From the cell containing the given text, extract its center point as (x, y) coordinate. 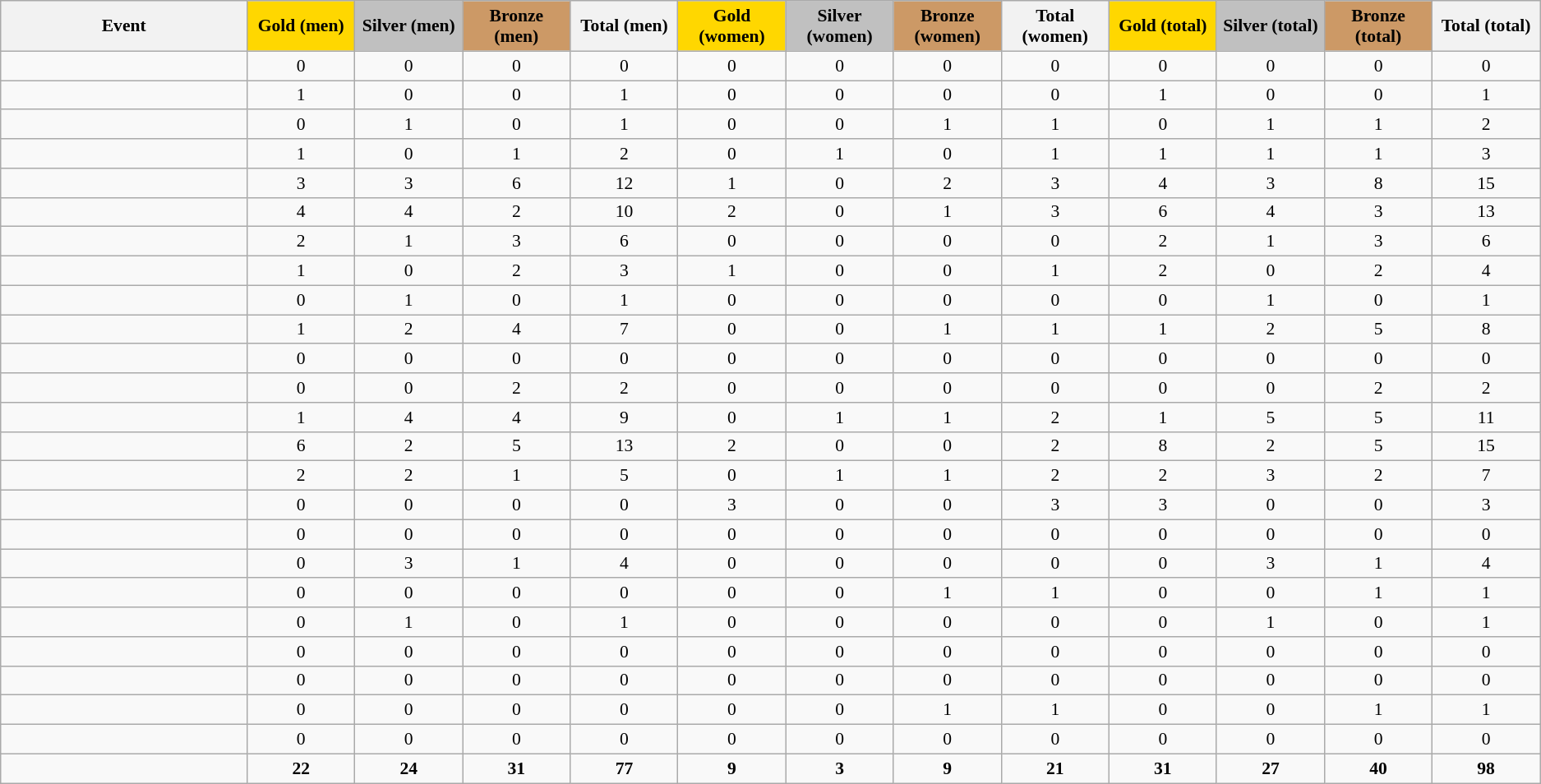
27 (1271, 768)
Gold (women) (731, 26)
Gold (men) (301, 26)
40 (1377, 768)
Silver (women) (840, 26)
98 (1486, 768)
Silver (total) (1271, 26)
24 (409, 768)
Bronze (women) (947, 26)
22 (301, 768)
21 (1055, 768)
Bronze (men) (516, 26)
Total (men) (625, 26)
Event (124, 26)
12 (625, 183)
Gold (total) (1162, 26)
Total (total) (1486, 26)
Silver (men) (409, 26)
11 (1486, 417)
77 (625, 768)
Bronze (total) (1377, 26)
10 (625, 212)
Total (women) (1055, 26)
